Detect which cell encompasses the target text, then output its [X, Y] center coordinate. 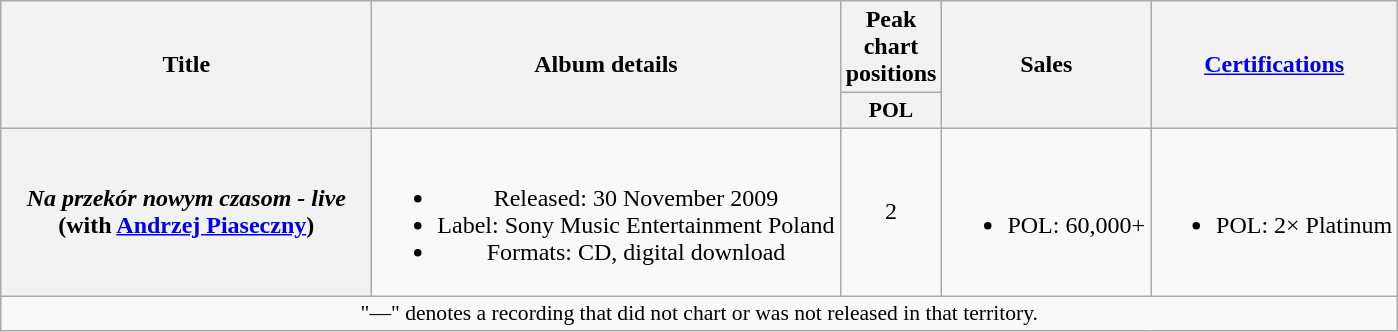
Released: 30 November 2009Label: Sony Music Entertainment PolandFormats: CD, digital download [606, 212]
Na przekór nowym czasom - live(with Andrzej Piaseczny) [186, 212]
Certifications [1274, 65]
Sales [1046, 65]
POL: 2× Platinum [1274, 212]
Album details [606, 65]
POL: 60,000+ [1046, 212]
2 [891, 212]
Title [186, 65]
"—" denotes a recording that did not chart or was not released in that territory. [700, 314]
Peak chart positions [891, 47]
POL [891, 111]
